Find where the given text appears and provide that cell's center as [X, Y] coordinate. 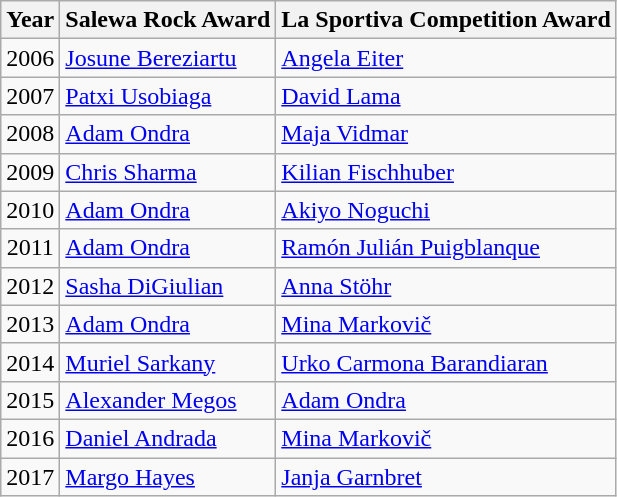
Janja Garnbret [446, 477]
2012 [30, 286]
Chris Sharma [168, 172]
Salewa Rock Award [168, 20]
Angela Eiter [446, 58]
Patxi Usobiaga [168, 96]
2010 [30, 210]
Josune Bereziartu [168, 58]
Muriel Sarkany [168, 362]
2011 [30, 248]
Maja Vidmar [446, 134]
2013 [30, 324]
Kilian Fischhuber [446, 172]
Anna Stöhr [446, 286]
2017 [30, 477]
2008 [30, 134]
2009 [30, 172]
2016 [30, 438]
Urko Carmona Barandiaran [446, 362]
Daniel Andrada [168, 438]
Alexander Megos [168, 400]
Margo Hayes [168, 477]
2015 [30, 400]
2014 [30, 362]
Akiyo Noguchi [446, 210]
David Lama [446, 96]
Year [30, 20]
La Sportiva Competition Award [446, 20]
2007 [30, 96]
Sasha DiGiulian [168, 286]
2006 [30, 58]
Ramón Julián Puigblanque [446, 248]
